Pinpoint the cell where the given text exists, returning its [X, Y] midpoint coordinate. 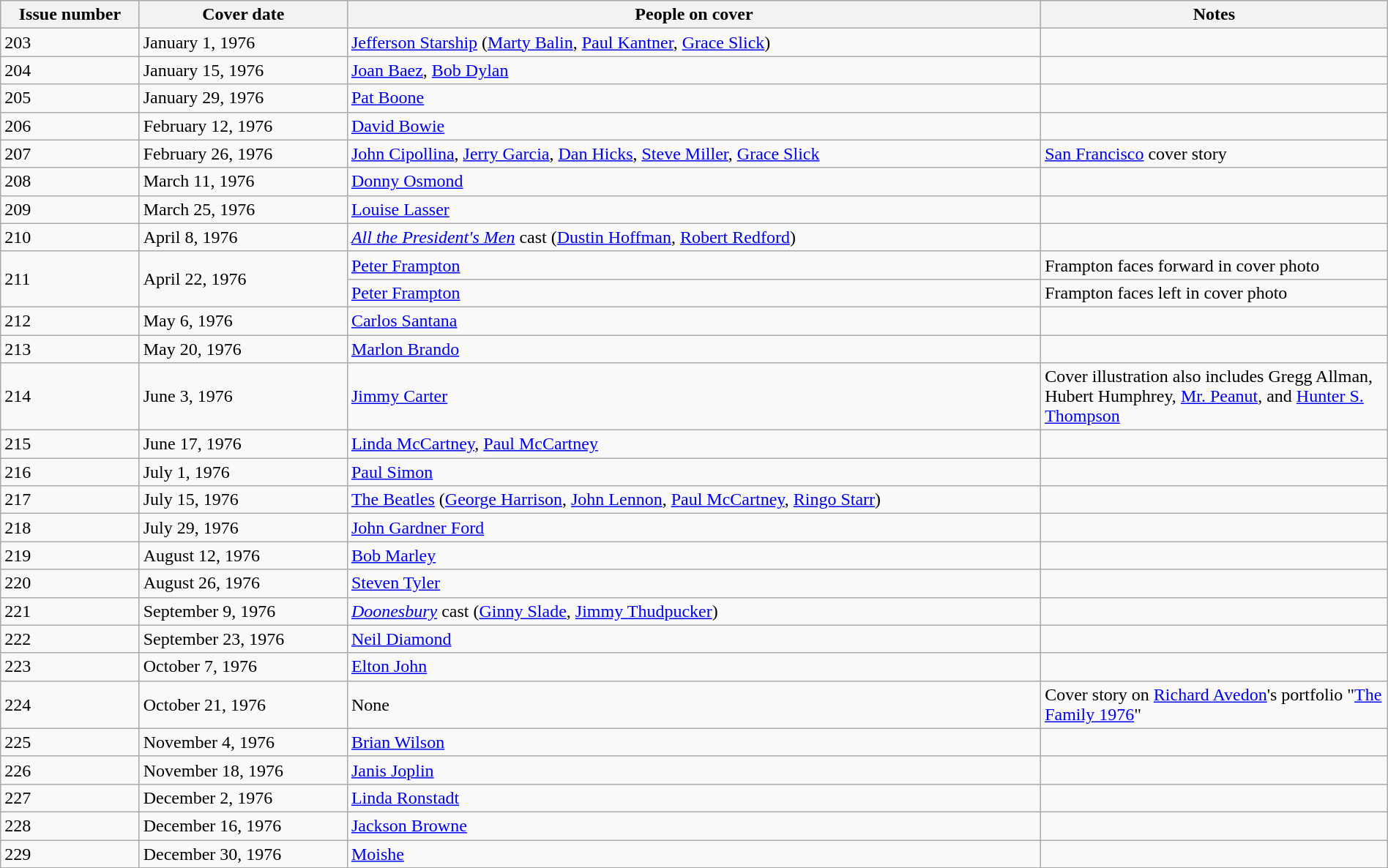
John Cipollina, Jerry Garcia, Dan Hicks, Steve Miller, Grace Slick [694, 154]
217 [70, 500]
Issue number [70, 15]
Moishe [694, 854]
November 4, 1976 [243, 742]
January 15, 1976 [243, 70]
San Francisco cover story [1214, 154]
220 [70, 583]
The Beatles (George Harrison, John Lennon, Paul McCartney, Ringo Starr) [694, 500]
224 [70, 704]
Doonesbury cast (Ginny Slade, Jimmy Thudpucker) [694, 611]
225 [70, 742]
213 [70, 349]
June 17, 1976 [243, 444]
April 22, 1976 [243, 279]
February 12, 1976 [243, 126]
December 16, 1976 [243, 826]
August 12, 1976 [243, 555]
John Gardner Ford [694, 528]
None [694, 704]
November 18, 1976 [243, 770]
August 26, 1976 [243, 583]
223 [70, 667]
Cover story on Richard Avedon's portfolio "The Family 1976" [1214, 704]
December 30, 1976 [243, 854]
212 [70, 321]
Steven Tyler [694, 583]
Neil Diamond [694, 639]
January 29, 1976 [243, 98]
226 [70, 770]
Frampton faces left in cover photo [1214, 293]
219 [70, 555]
July 15, 1976 [243, 500]
October 7, 1976 [243, 667]
Notes [1214, 15]
206 [70, 126]
205 [70, 98]
Carlos Santana [694, 321]
Linda McCartney, Paul McCartney [694, 444]
March 25, 1976 [243, 209]
203 [70, 42]
Joan Baez, Bob Dylan [694, 70]
215 [70, 444]
Bob Marley [694, 555]
October 21, 1976 [243, 704]
All the President's Men cast (Dustin Hoffman, Robert Redford) [694, 237]
Elton John [694, 667]
Jimmy Carter [694, 397]
Marlon Brando [694, 349]
June 3, 1976 [243, 397]
January 1, 1976 [243, 42]
210 [70, 237]
Jackson Browne [694, 826]
228 [70, 826]
209 [70, 209]
Jefferson Starship (Marty Balin, Paul Kantner, Grace Slick) [694, 42]
Janis Joplin [694, 770]
Donny Osmond [694, 182]
Cover illustration also includes Gregg Allman, Hubert Humphrey, Mr. Peanut, and Hunter S. Thompson [1214, 397]
229 [70, 854]
204 [70, 70]
216 [70, 472]
214 [70, 397]
211 [70, 279]
February 26, 1976 [243, 154]
September 9, 1976 [243, 611]
Frampton faces forward in cover photo [1214, 265]
David Bowie [694, 126]
May 6, 1976 [243, 321]
March 11, 1976 [243, 182]
207 [70, 154]
Louise Lasser [694, 209]
July 29, 1976 [243, 528]
April 8, 1976 [243, 237]
Paul Simon [694, 472]
July 1, 1976 [243, 472]
Linda Ronstadt [694, 798]
Cover date [243, 15]
December 2, 1976 [243, 798]
218 [70, 528]
People on cover [694, 15]
227 [70, 798]
221 [70, 611]
Brian Wilson [694, 742]
208 [70, 182]
May 20, 1976 [243, 349]
September 23, 1976 [243, 639]
Pat Boone [694, 98]
222 [70, 639]
